Search for the cell housing the specified text and yield its [x, y] center coordinate. 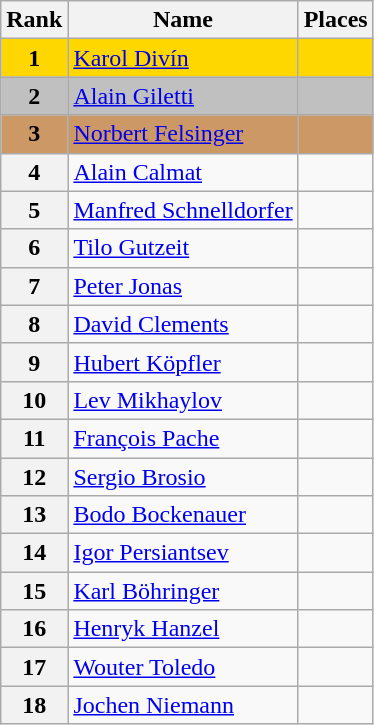
3 [34, 134]
Peter Jonas [183, 286]
12 [34, 477]
4 [34, 172]
Lev Mikhaylov [183, 400]
Jochen Niemann [183, 705]
Name [183, 20]
Hubert Köpfler [183, 362]
8 [34, 324]
Bodo Bockenauer [183, 515]
9 [34, 362]
6 [34, 248]
13 [34, 515]
Karol Divín [183, 58]
Karl Böhringer [183, 591]
Sergio Brosio [183, 477]
Alain Giletti [183, 96]
Alain Calmat [183, 172]
David Clements [183, 324]
Tilo Gutzeit [183, 248]
2 [34, 96]
11 [34, 438]
Norbert Felsinger [183, 134]
Igor Persiantsev [183, 553]
14 [34, 553]
Henryk Hanzel [183, 629]
Places [336, 20]
15 [34, 591]
Rank [34, 20]
18 [34, 705]
Manfred Schnelldorfer [183, 210]
7 [34, 286]
17 [34, 667]
5 [34, 210]
1 [34, 58]
16 [34, 629]
10 [34, 400]
Wouter Toledo [183, 667]
François Pache [183, 438]
